Search for the cell housing the specified text and yield its (x, y) center coordinate. 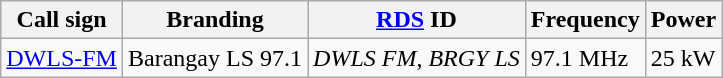
Barangay LS 97.1 (214, 58)
DWLS FM, BRGY LS (417, 58)
25 kW (683, 58)
Power (683, 20)
Call sign (62, 20)
Branding (214, 20)
Frequency (585, 20)
RDS ID (417, 20)
DWLS-FM (62, 58)
97.1 MHz (585, 58)
